Extract the (x, y) coordinate from the center of the cell holding the provided text.  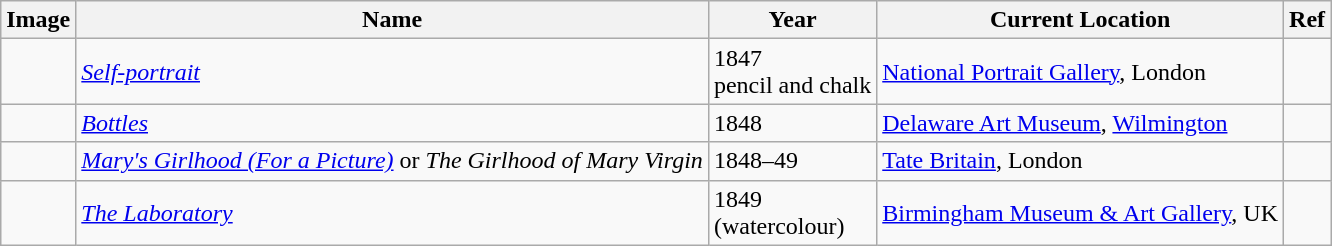
Name (392, 20)
Year (792, 20)
Bottles (392, 123)
1848 (792, 123)
Image (38, 20)
1847 pencil and chalk (792, 72)
Ref (1308, 20)
1848–49 (792, 161)
Tate Britain, London (1080, 161)
The Laboratory (392, 212)
National Portrait Gallery, London (1080, 72)
1849 (watercolour) (792, 212)
Birmingham Museum & Art Gallery, UK (1080, 212)
Current Location (1080, 20)
Mary's Girlhood (For a Picture) or The Girlhood of Mary Virgin (392, 161)
Self-portrait (392, 72)
Delaware Art Museum, Wilmington (1080, 123)
